Output the (X, Y) coordinate of the center of the cell containing the given text.  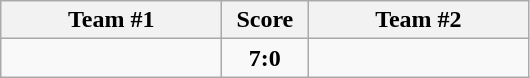
7:0 (265, 58)
Score (265, 20)
Team #1 (112, 20)
Team #2 (418, 20)
